Return (X, Y) of the center of cell containing provided text 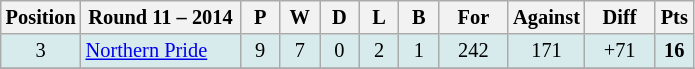
Diff (620, 17)
Position (41, 17)
+71 (620, 51)
W (300, 17)
L (379, 17)
1 (419, 51)
3 (41, 51)
16 (674, 51)
For (474, 17)
Pts (674, 17)
0 (340, 51)
P (260, 17)
7 (300, 51)
Northern Pride (161, 51)
Round 11 – 2014 (161, 17)
D (340, 17)
9 (260, 51)
171 (546, 51)
2 (379, 51)
Against (546, 17)
242 (474, 51)
B (419, 17)
